Output the [x, y] coordinate of the center of the cell containing the given text.  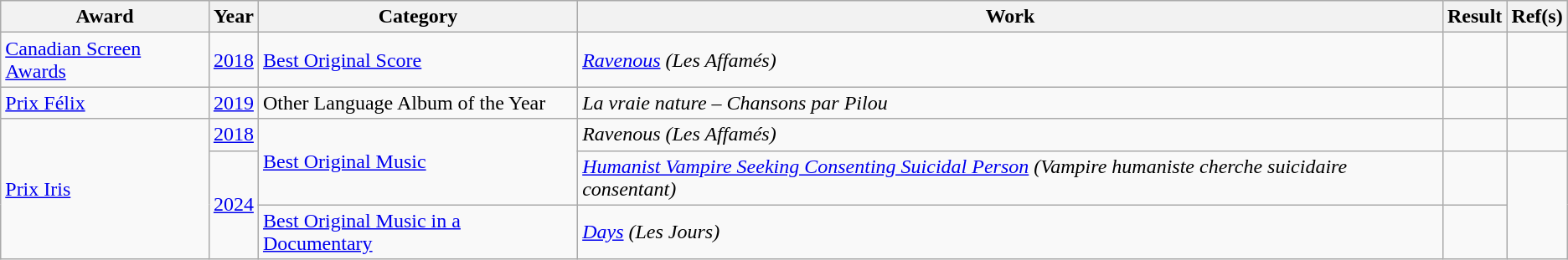
Result [1474, 17]
Ref(s) [1537, 17]
Best Original Score [417, 60]
Year [233, 17]
Best Original Music [417, 162]
Other Language Album of the Year [417, 103]
Category [417, 17]
Prix Iris [106, 189]
2019 [233, 103]
Best Original Music in a Documentary [417, 232]
Days (Les Jours) [1010, 232]
Humanist Vampire Seeking Consenting Suicidal Person (Vampire humaniste cherche suicidaire consentant) [1010, 177]
2024 [233, 205]
Prix Félix [106, 103]
Award [106, 17]
Canadian Screen Awards [106, 60]
La vraie nature – Chansons par Pilou [1010, 103]
Work [1010, 17]
